Determine the (X, Y) coordinate at the center of the cell enclosing the given text.  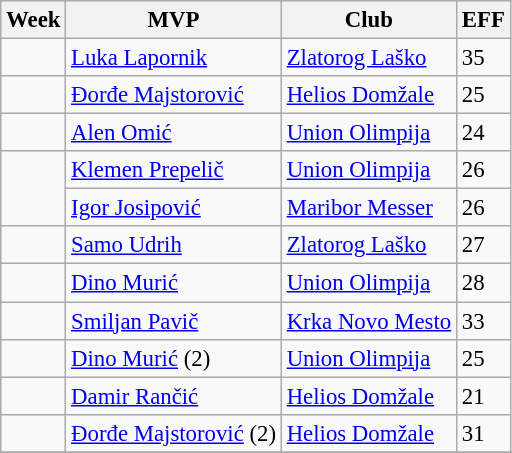
Maribor Messer (368, 208)
Đorđe Majstorović (2) (174, 433)
Damir Rančić (174, 396)
Klemen Prepelič (174, 170)
27 (483, 245)
28 (483, 283)
31 (483, 433)
Dino Murić (174, 283)
24 (483, 133)
MVP (174, 20)
35 (483, 58)
Week (34, 20)
Club (368, 20)
Đorđe Majstorović (174, 95)
Samo Udrih (174, 245)
EFF (483, 20)
Krka Novo Mesto (368, 321)
Igor Josipović (174, 208)
Luka Lapornik (174, 58)
33 (483, 321)
Smiljan Pavič (174, 321)
Alen Omić (174, 133)
21 (483, 396)
Dino Murić (2) (174, 358)
